Locate the cell with the specified text and output its (x, y) center coordinate. 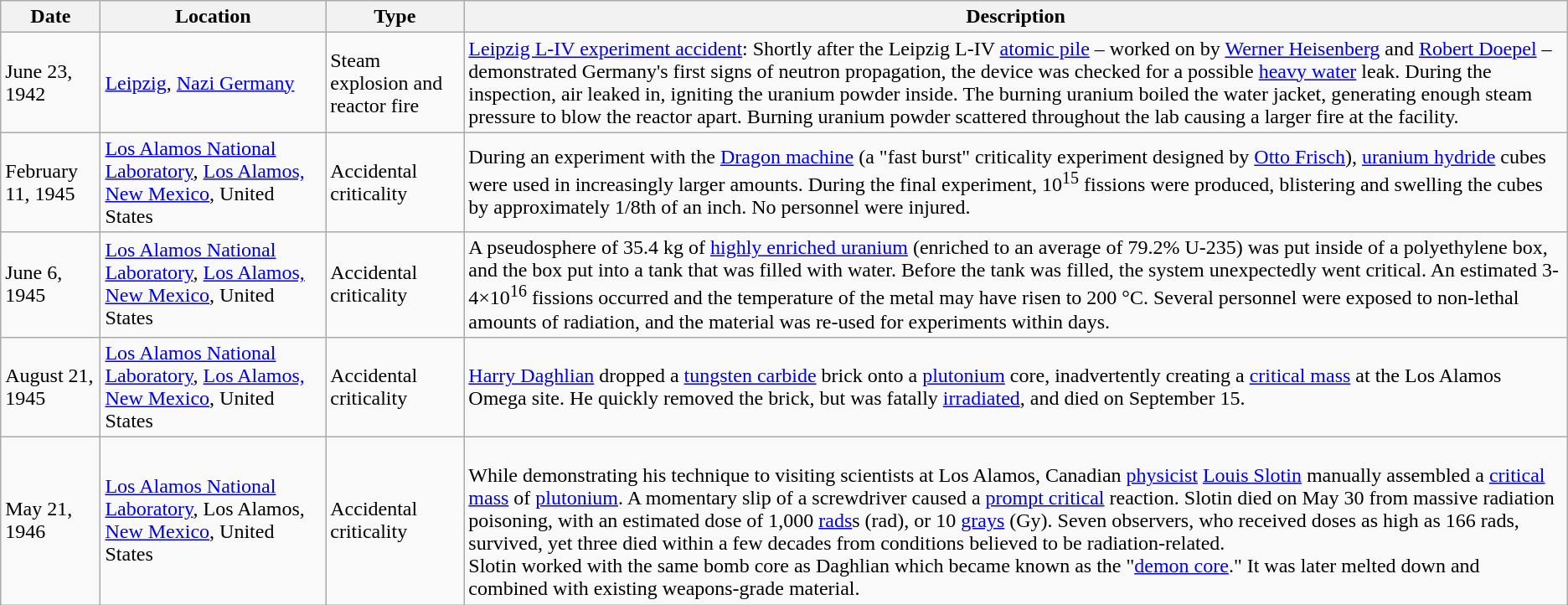
February 11, 1945 (50, 183)
Leipzig, Nazi Germany (213, 82)
Date (50, 17)
Description (1015, 17)
June 6, 1945 (50, 285)
Location (213, 17)
June 23, 1942 (50, 82)
Steam explosion and reactor fire (395, 82)
Type (395, 17)
May 21, 1946 (50, 521)
August 21, 1945 (50, 387)
